Extract the (X, Y) coordinate from the center of the cell holding the provided text.  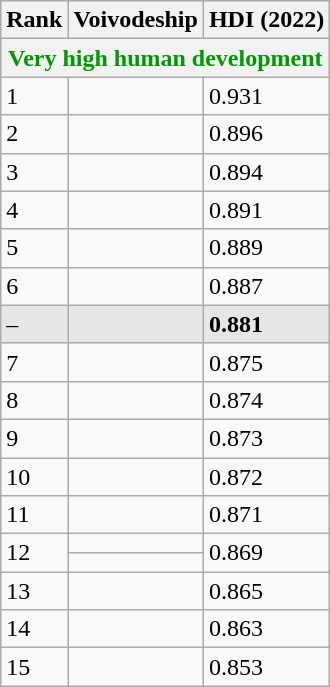
0.881 (266, 324)
0.875 (266, 362)
0.863 (266, 629)
0.869 (266, 553)
0.873 (266, 438)
0.865 (266, 591)
0.894 (266, 172)
14 (34, 629)
0.887 (266, 286)
4 (34, 210)
5 (34, 248)
9 (34, 438)
0.874 (266, 400)
7 (34, 362)
12 (34, 553)
0.891 (266, 210)
0.871 (266, 515)
Voivodeship (136, 20)
0.853 (266, 667)
1 (34, 96)
Rank (34, 20)
HDI (2022) (266, 20)
0.931 (266, 96)
0.896 (266, 134)
0.872 (266, 477)
Very high human development (166, 58)
15 (34, 667)
– (34, 324)
8 (34, 400)
11 (34, 515)
13 (34, 591)
0.889 (266, 248)
6 (34, 286)
2 (34, 134)
3 (34, 172)
10 (34, 477)
